Return (X, Y) of the center of cell containing provided text 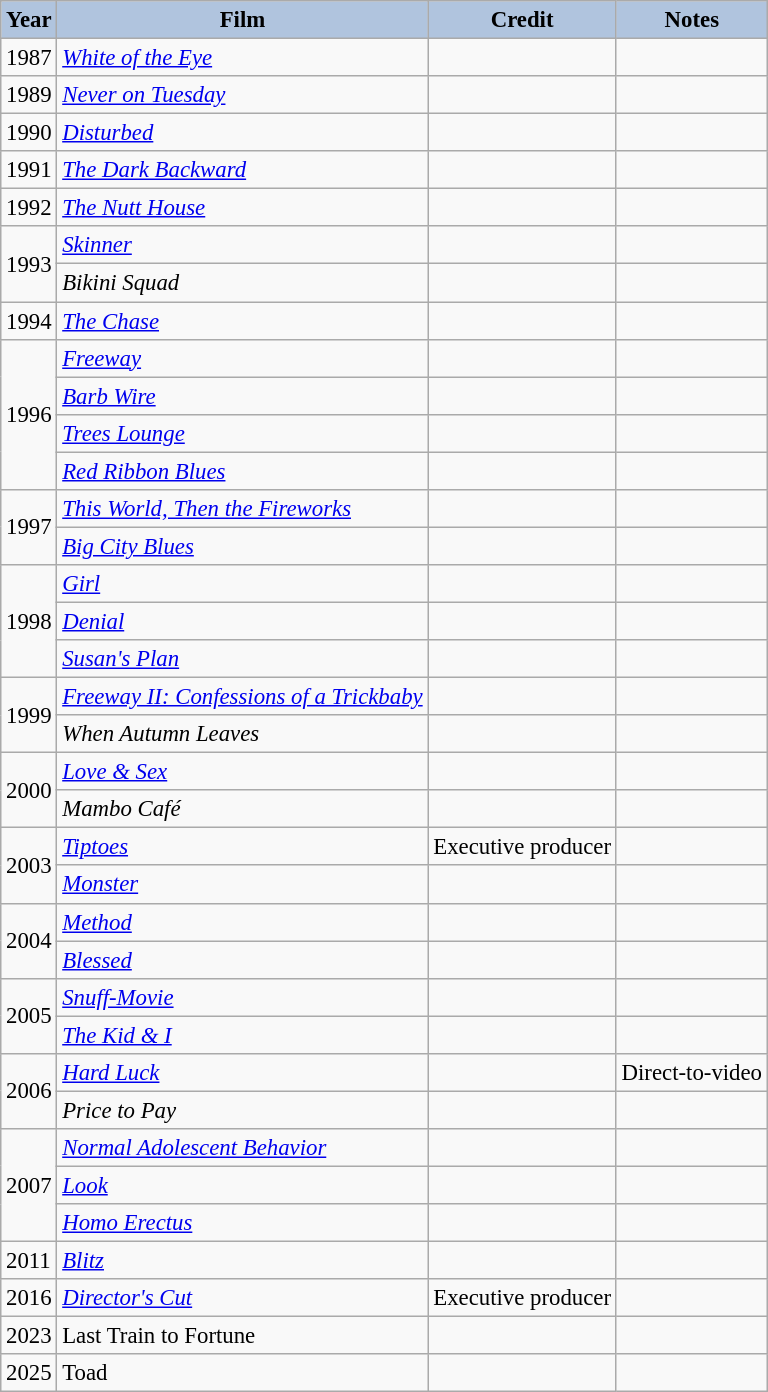
1998 (29, 622)
1991 (29, 170)
Trees Lounge (242, 433)
Freeway II: Confessions of a Trickbaby (242, 697)
Last Train to Fortune (242, 1336)
Love & Sex (242, 772)
Monster (242, 885)
1999 (29, 716)
Tiptoes (242, 847)
Blessed (242, 960)
Freeway (242, 358)
Denial (242, 621)
1992 (29, 208)
White of the Eye (242, 58)
Bikini Squad (242, 283)
1994 (29, 321)
Barb Wire (242, 396)
2004 (29, 940)
Year (29, 20)
1987 (29, 58)
Hard Luck (242, 1073)
The Nutt House (242, 208)
2016 (29, 1298)
2007 (29, 1186)
Homo Erectus (242, 1223)
Blitz (242, 1261)
Toad (242, 1373)
Film (242, 20)
1996 (29, 414)
2003 (29, 866)
Director's Cut (242, 1298)
The Chase (242, 321)
2011 (29, 1261)
2023 (29, 1336)
1993 (29, 264)
Big City Blues (242, 546)
2000 (29, 790)
The Kid & I (242, 1035)
1989 (29, 95)
When Autumn Leaves (242, 734)
The Dark Backward (242, 170)
Method (242, 922)
Skinner (242, 245)
2005 (29, 1016)
Susan's Plan (242, 659)
1990 (29, 133)
Credit (522, 20)
Disturbed (242, 133)
Never on Tuesday (242, 95)
Girl (242, 584)
Snuff-Movie (242, 997)
Direct-to-video (692, 1073)
2006 (29, 1092)
This World, Then the Fireworks (242, 509)
1997 (29, 528)
Price to Pay (242, 1110)
2025 (29, 1373)
Notes (692, 20)
Look (242, 1185)
Mambo Café (242, 809)
Normal Adolescent Behavior (242, 1148)
Red Ribbon Blues (242, 471)
